Pinpoint the cell where the given text exists, returning its [x, y] midpoint coordinate. 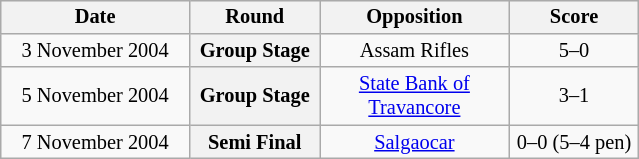
Round [255, 17]
5 November 2004 [95, 96]
Opposition [415, 17]
7 November 2004 [95, 142]
3–1 [574, 96]
State Bank of Travancore [415, 96]
Assam Rifles [415, 51]
Date [95, 17]
Salgaocar [415, 142]
Semi Final [255, 142]
5–0 [574, 51]
0–0 (5–4 pen) [574, 142]
3 November 2004 [95, 51]
Score [574, 17]
